Capture the cell that displays the provided text and extract its [x, y] central coordinate. 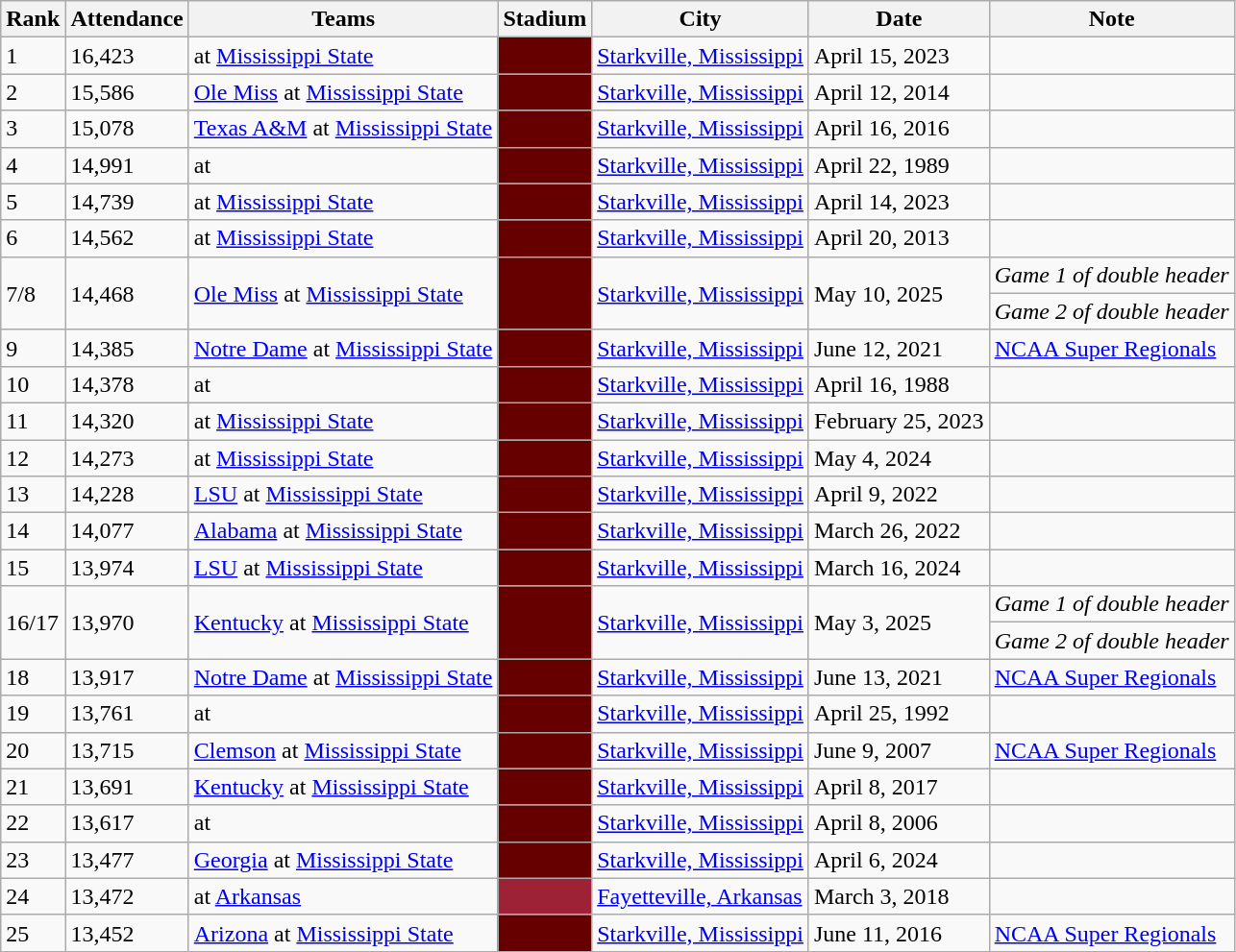
18 [33, 677]
April 16, 2016 [899, 129]
12 [33, 458]
April 8, 2006 [899, 823]
May 10, 2025 [899, 293]
14,228 [127, 495]
15,586 [127, 92]
16,423 [127, 56]
1 [33, 56]
Georgia at Mississippi State [343, 860]
14,320 [127, 421]
13,691 [127, 787]
April 20, 2013 [899, 238]
14,077 [127, 531]
7/8 [33, 293]
22 [33, 823]
April 8, 2017 [899, 787]
23 [33, 860]
11 [33, 421]
6 [33, 238]
March 26, 2022 [899, 531]
20 [33, 750]
Alabama at Mississippi State [343, 531]
February 25, 2023 [899, 421]
4 [33, 165]
Attendance [127, 19]
June 9, 2007 [899, 750]
April 6, 2024 [899, 860]
13,970 [127, 622]
13,917 [127, 677]
14 [33, 531]
April 14, 2023 [899, 202]
at Arkansas [343, 896]
March 16, 2024 [899, 568]
14,991 [127, 165]
April 9, 2022 [899, 495]
9 [33, 348]
Note [1111, 19]
Arizona at Mississippi State [343, 933]
24 [33, 896]
14,273 [127, 458]
June 11, 2016 [899, 933]
14,562 [127, 238]
13,452 [127, 933]
3 [33, 129]
City [701, 19]
Texas A&M at Mississippi State [343, 129]
Teams [343, 19]
19 [33, 714]
21 [33, 787]
13 [33, 495]
13,472 [127, 896]
10 [33, 384]
15 [33, 568]
13,715 [127, 750]
Stadium [545, 19]
14,385 [127, 348]
16/17 [33, 622]
15,078 [127, 129]
June 13, 2021 [899, 677]
Clemson at Mississippi State [343, 750]
Date [899, 19]
2 [33, 92]
14,378 [127, 384]
April 12, 2014 [899, 92]
April 25, 1992 [899, 714]
April 16, 1988 [899, 384]
April 22, 1989 [899, 165]
14,468 [127, 293]
April 15, 2023 [899, 56]
14,739 [127, 202]
Fayetteville, Arkansas [701, 896]
13,477 [127, 860]
May 3, 2025 [899, 622]
13,761 [127, 714]
March 3, 2018 [899, 896]
May 4, 2024 [899, 458]
13,974 [127, 568]
June 12, 2021 [899, 348]
25 [33, 933]
Rank [33, 19]
5 [33, 202]
13,617 [127, 823]
